Extract the (x, y) coordinate from the center of the cell holding the provided text.  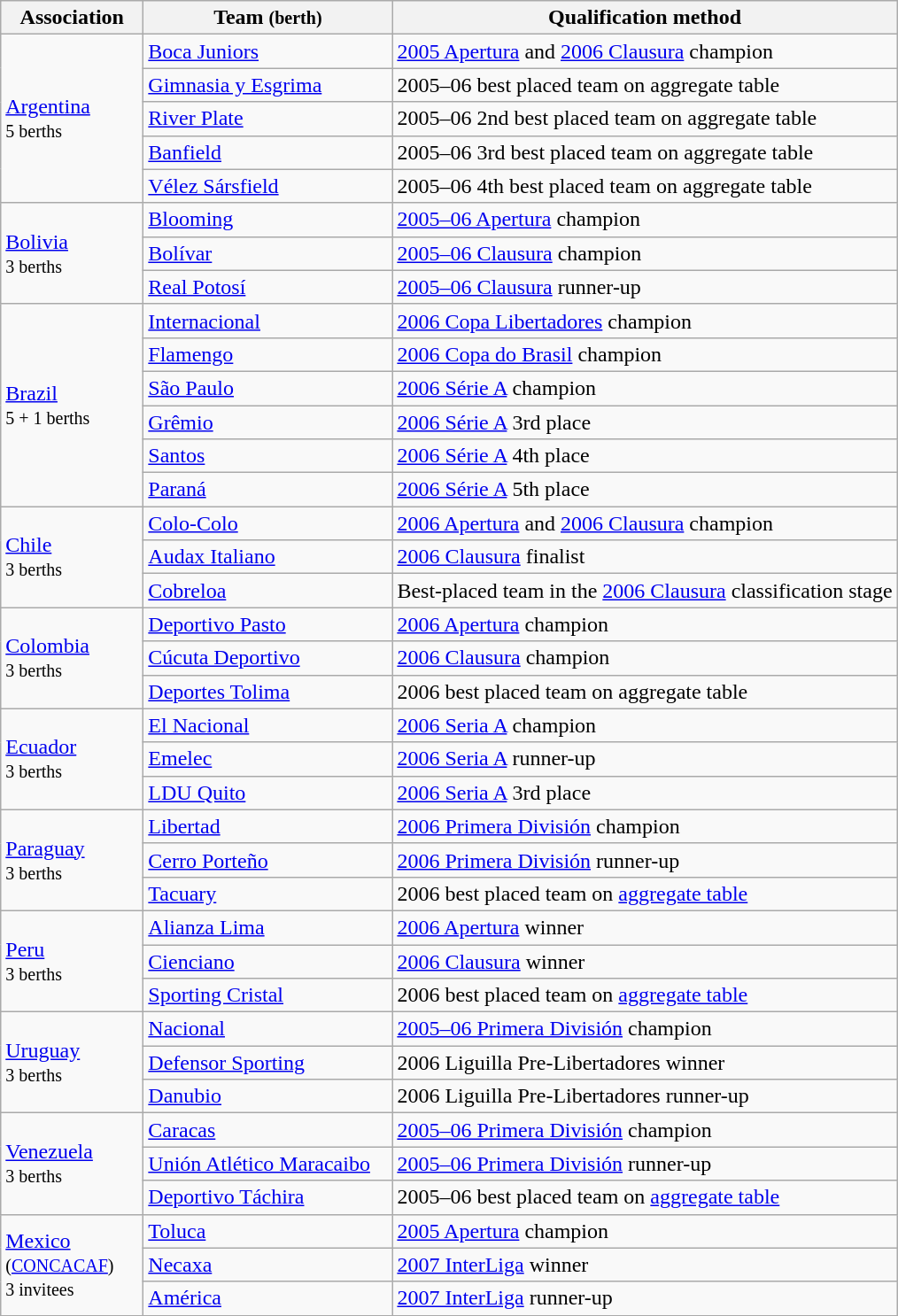
2006 Seria A champion (645, 725)
Chile3 berths (73, 557)
Cienciano (267, 961)
Venezuela3 berths (73, 1164)
2006 Série A champion (645, 388)
LDU Quito (267, 793)
Ecuador3 berths (73, 759)
Argentina5 berths (73, 119)
2006 Apertura winner (645, 927)
Cerro Porteño (267, 860)
Gimnasia y Esgrima (267, 85)
Caracas (267, 1130)
Flamengo (267, 354)
Boca Juniors (267, 51)
Best-placed team in the 2006 Clausura classification stage (645, 591)
2005–06 3rd best placed team on aggregate table (645, 152)
2006 Clausura winner (645, 961)
Deportivo Táchira (267, 1197)
2006 Liguilla Pre-Libertadores winner (645, 1063)
2006 Clausura champion (645, 658)
Tacuary (267, 894)
Peru3 berths (73, 961)
El Nacional (267, 725)
Team (berth) (267, 18)
Vélez Sársfield (267, 186)
Paraguay3 berths (73, 860)
2005–06 Primera División runner-up (645, 1164)
Deportivo Pasto (267, 624)
2006 Apertura and 2006 Clausura champion (645, 523)
2007 InterLiga winner (645, 1265)
Real Potosí (267, 287)
2006 Clausura finalist (645, 557)
Necaxa (267, 1265)
2006 Primera División champion (645, 826)
Libertad (267, 826)
2005 Apertura and 2006 Clausura champion (645, 51)
Bolívar (267, 253)
Santos (267, 456)
Deportes Tolima (267, 692)
2007 InterLiga runner-up (645, 1298)
Colombia3 berths (73, 658)
2006 Copa do Brasil champion (645, 354)
Internacional (267, 321)
2005–06 Clausura champion (645, 253)
Paraná (267, 490)
2005 Apertura champion (645, 1231)
São Paulo (267, 388)
Danubio (267, 1096)
Defensor Sporting (267, 1063)
2005–06 Apertura champion (645, 220)
Toluca (267, 1231)
2006 Série A 5th place (645, 490)
2006 Apertura champion (645, 624)
River Plate (267, 119)
Banfield (267, 152)
Bolivia3 berths (73, 253)
2005–06 4th best placed team on aggregate table (645, 186)
Cobreloa (267, 591)
2006 Seria A runner-up (645, 759)
América (267, 1298)
Qualification method (645, 18)
Brazil5 + 1 berths (73, 405)
Emelec (267, 759)
2006 Série A 3rd place (645, 422)
Cúcuta Deportivo (267, 658)
Mexico(CONCACAF)3 invitees (73, 1265)
Nacional (267, 1029)
2005–06 2nd best placed team on aggregate table (645, 119)
Association (73, 18)
Unión Atlético Maracaibo (267, 1164)
2006 Liguilla Pre-Libertadores runner-up (645, 1096)
2006 Primera División runner-up (645, 860)
Colo-Colo (267, 523)
Uruguay3 berths (73, 1063)
Alianza Lima (267, 927)
2006 Copa Libertadores champion (645, 321)
Audax Italiano (267, 557)
2006 Seria A 3rd place (645, 793)
Blooming (267, 220)
2005–06 Clausura runner-up (645, 287)
2006 Série A 4th place (645, 456)
Sporting Cristal (267, 995)
Grêmio (267, 422)
